Detect which cell encompasses the target text, then output its (X, Y) center coordinate. 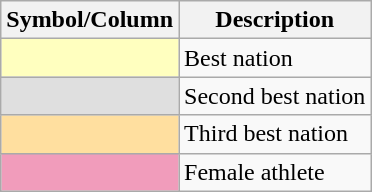
Symbol/Column (90, 20)
Best nation (275, 58)
Second best nation (275, 96)
Female athlete (275, 172)
Description (275, 20)
Third best nation (275, 134)
